Search for the cell housing the specified text and yield its (x, y) center coordinate. 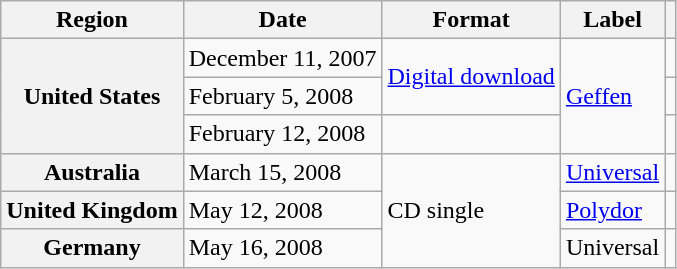
May 16, 2008 (282, 248)
May 12, 2008 (282, 210)
Australia (92, 172)
Germany (92, 248)
Geffen (612, 96)
Polydor (612, 210)
Label (612, 20)
February 12, 2008 (282, 134)
Region (92, 20)
Format (471, 20)
United Kingdom (92, 210)
Digital download (471, 77)
CD single (471, 210)
December 11, 2007 (282, 58)
United States (92, 96)
February 5, 2008 (282, 96)
March 15, 2008 (282, 172)
Date (282, 20)
